Scan for the cell matching the given text and deliver its [X, Y] coordinate at center. 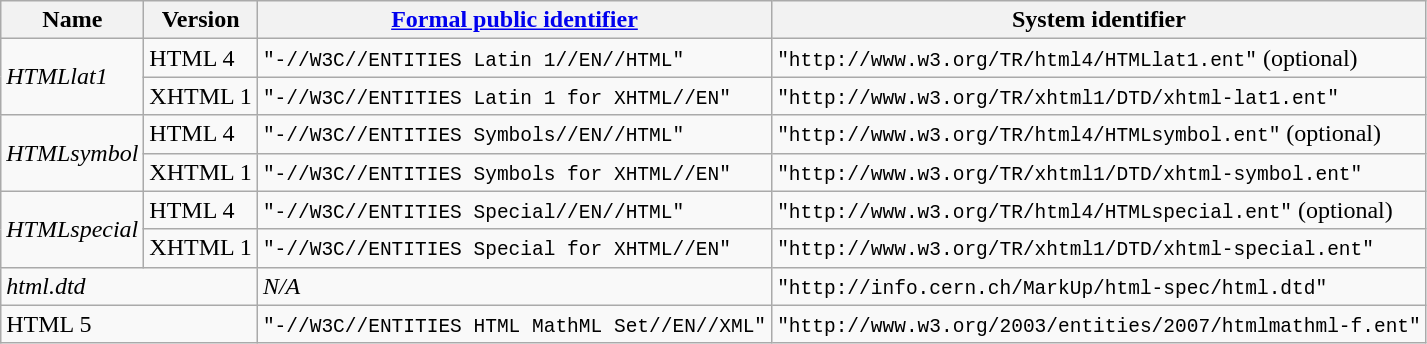
"http://www.w3.org/TR/xhtml1/DTD/xhtml-symbol.ent" [1100, 172]
"-//W3C//ENTITIES Special//EN//HTML" [514, 210]
"-//W3C//ENTITIES Latin 1//EN//HTML" [514, 58]
HTMLspecial [72, 229]
Name [72, 20]
HTMLlat1 [72, 77]
Formal public identifier [514, 20]
"-//W3C//ENTITIES Special for XHTML//EN" [514, 248]
html.dtd [130, 286]
"-//W3C//ENTITIES Latin 1 for XHTML//EN" [514, 96]
"http://www.w3.org/TR/xhtml1/DTD/xhtml-special.ent" [1100, 248]
"http://www.w3.org/2003/entities/2007/htmlmathml-f.ent" [1100, 324]
"-//W3C//ENTITIES Symbols for XHTML//EN" [514, 172]
"http://www.w3.org/TR/html4/HTMLlat1.ent" (optional) [1100, 58]
HTML 5 [130, 324]
"http://www.w3.org/TR/html4/HTMLspecial.ent" (optional) [1100, 210]
"http://www.w3.org/TR/html4/HTMLsymbol.ent" (optional) [1100, 134]
"-//W3C//ENTITIES Symbols//EN//HTML" [514, 134]
"http://info.cern.ch/MarkUp/html-spec/html.dtd" [1100, 286]
System identifier [1100, 20]
"http://www.w3.org/TR/xhtml1/DTD/xhtml-lat1.ent" [1100, 96]
"-//W3C//ENTITIES HTML MathML Set//EN//XML" [514, 324]
N/A [514, 286]
HTMLsymbol [72, 153]
Version [201, 20]
